Output the (X, Y) coordinate of the center of the cell containing the given text.  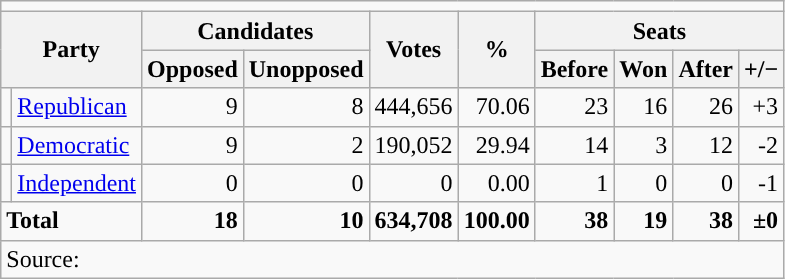
3 (644, 145)
100.00 (496, 221)
Won (644, 69)
0.00 (496, 183)
26 (706, 107)
Independent (77, 183)
18 (192, 221)
±0 (762, 221)
Seats (659, 31)
29.94 (496, 145)
19 (644, 221)
Party (72, 50)
Total (72, 221)
+/− (762, 69)
-1 (762, 183)
Democratic (77, 145)
Republican (77, 107)
After (706, 69)
190,052 (414, 145)
634,708 (414, 221)
12 (706, 145)
2 (306, 145)
23 (574, 107)
Votes (414, 50)
Opposed (192, 69)
Before (574, 69)
70.06 (496, 107)
14 (574, 145)
% (496, 50)
10 (306, 221)
8 (306, 107)
444,656 (414, 107)
Source: (392, 259)
+3 (762, 107)
Candidates (255, 31)
16 (644, 107)
Unopposed (306, 69)
-2 (762, 145)
1 (574, 183)
